Output the [x, y] coordinate of the center of the cell containing the given text.  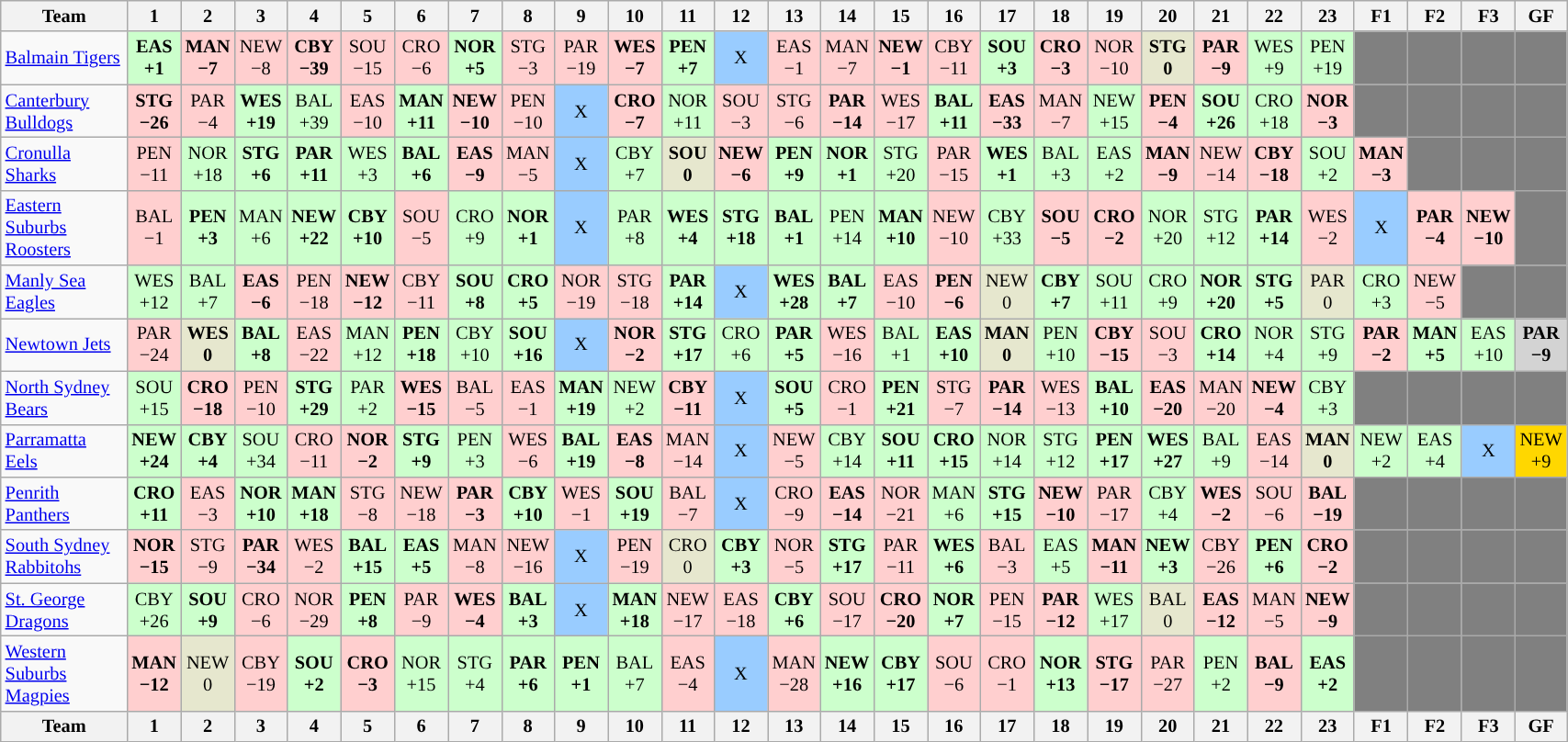
CBY+6 [794, 610]
PEN−15 [1007, 610]
NOR−5 [794, 556]
EAS−3 [208, 503]
MAN+5 [1435, 344]
MAN−8 [475, 556]
SOU+9 [208, 610]
MAN+10 [900, 228]
MAN+19 [581, 398]
NEW−8 [261, 58]
PEN+17 [1114, 451]
EAS−6 [261, 292]
EAS+1 [154, 58]
PEN+10 [1060, 344]
STG+29 [314, 398]
WES+6 [953, 556]
SOU+3 [1007, 58]
MAN−11 [1114, 556]
WES+1 [1007, 163]
Parramatta Eels [64, 451]
CBY−39 [314, 58]
PEN+7 [687, 58]
STG−8 [367, 503]
MAN−3 [1381, 163]
PEN+6 [1274, 556]
BAL−5 [475, 398]
PEN+2 [1220, 673]
PEN+14 [847, 228]
NOR+7 [953, 610]
STG−26 [154, 111]
PEN−6 [953, 292]
South Sydney Rabbitohs [64, 556]
CRO+14 [1220, 344]
STG−9 [208, 556]
NEW+22 [314, 228]
WES−16 [847, 344]
NEW−17 [687, 610]
PEN+18 [421, 344]
NEW−18 [421, 503]
PEN+9 [794, 163]
PEN−18 [314, 292]
BAL+11 [953, 111]
CBY−18 [1274, 163]
Western Suburbs Magpies [64, 673]
BAL+39 [314, 111]
PEN+19 [1327, 58]
WES−15 [421, 398]
STG−18 [635, 292]
NOR−15 [154, 556]
St. George Dragons [64, 610]
BAL+19 [581, 451]
NEW+15 [1114, 111]
EAS−18 [740, 610]
CRO−20 [900, 610]
CBY−15 [1114, 344]
CRO−7 [635, 111]
PAR+2 [367, 398]
PAR+8 [635, 228]
STG−6 [794, 111]
SOU+5 [794, 398]
CRO+11 [154, 503]
PAR−27 [1168, 673]
MAN−14 [687, 451]
CRO0 [687, 556]
NOR+10 [261, 503]
SOU+15 [154, 398]
PEN+8 [367, 610]
STG+5 [1274, 292]
WES+17 [1114, 610]
PAR+6 [527, 673]
SOU−15 [367, 58]
NOR+5 [475, 58]
STG−17 [1114, 673]
CRO+15 [953, 451]
MAN+12 [367, 344]
PAR−15 [953, 163]
BAL−1 [154, 228]
EAS−33 [1007, 111]
WES−6 [527, 451]
CBY−26 [1220, 556]
NOR−19 [581, 292]
NEW+3 [1168, 556]
BAL−9 [1274, 673]
NOR+14 [1007, 451]
WES+9 [1274, 58]
CRO+3 [1381, 292]
EAS−20 [1168, 398]
SOU+16 [527, 344]
EAS−12 [1220, 610]
BAL−19 [1327, 503]
PAR0 [1327, 292]
PAR−34 [261, 556]
NEW−6 [740, 163]
NEW−16 [527, 556]
EAS−8 [635, 451]
WES+3 [367, 163]
PEN−11 [154, 163]
PAR−17 [1114, 503]
CRO−11 [314, 451]
WES+19 [261, 111]
EAS−9 [475, 163]
SOU+8 [475, 292]
WES+4 [687, 228]
STG+18 [740, 228]
PAR−3 [475, 503]
Manly Sea Eagles [64, 292]
Newtown Jets [64, 344]
SOU+26 [1220, 111]
NEW−4 [1274, 398]
CBY+14 [847, 451]
PAR−19 [581, 58]
STG−7 [953, 398]
NEW+16 [847, 673]
PEN+1 [581, 673]
Canterbury Bulldogs [64, 111]
PAR−11 [900, 556]
CRO−9 [794, 503]
PEN−4 [1168, 111]
CBY−19 [261, 673]
NOR+13 [1060, 673]
SOU0 [687, 163]
BAL−7 [687, 503]
WES−4 [475, 610]
PAR−24 [154, 344]
BAL+9 [1220, 451]
NEW−9 [1327, 610]
MAN−9 [1168, 163]
STG+20 [900, 163]
NOR−10 [1114, 58]
CRO−18 [208, 398]
CBY+26 [154, 610]
EAS+4 [1435, 451]
WES+12 [154, 292]
NOR−29 [314, 610]
BAL+15 [367, 556]
NOR+11 [687, 111]
WES+27 [1168, 451]
CBY+17 [900, 673]
Eastern Suburbs Roosters [64, 228]
WES−13 [1060, 398]
WES+28 [794, 292]
EAS−4 [687, 673]
NEW+9 [1541, 451]
BAL0 [1168, 610]
CRO+5 [527, 292]
NEW+24 [154, 451]
PEN−19 [635, 556]
North Sydney Bears [64, 398]
Penrith Panthers [64, 503]
PAR−2 [1381, 344]
PEN+21 [900, 398]
NOR−3 [1327, 111]
STG+4 [475, 673]
MAN−12 [154, 673]
NEW−12 [367, 292]
SOU+19 [635, 503]
BAL+6 [421, 163]
CRO+6 [740, 344]
PAR−12 [1060, 610]
SOU+34 [261, 451]
STG0 [1168, 58]
WES0 [208, 344]
WES−17 [900, 111]
BAL+10 [1114, 398]
MAN−28 [794, 673]
MAN+11 [421, 111]
NOR+18 [208, 163]
BAL+8 [261, 344]
BAL−3 [1007, 556]
NEW−14 [1220, 163]
Balmain Tigers [64, 58]
WES−7 [635, 58]
NOR−21 [900, 503]
SOU−17 [847, 610]
EAS−22 [314, 344]
NOR+15 [421, 673]
PAR+11 [314, 163]
CBY+33 [1007, 228]
CRO+18 [1274, 111]
STG−3 [527, 58]
Cronulla Sharks [64, 163]
PAR+5 [794, 344]
STG+6 [261, 163]
NEW−1 [900, 58]
MAN−20 [1220, 398]
WES−1 [581, 503]
STG+15 [1007, 503]
NOR+4 [1274, 344]
